Search for the cell housing the specified text and yield its [X, Y] center coordinate. 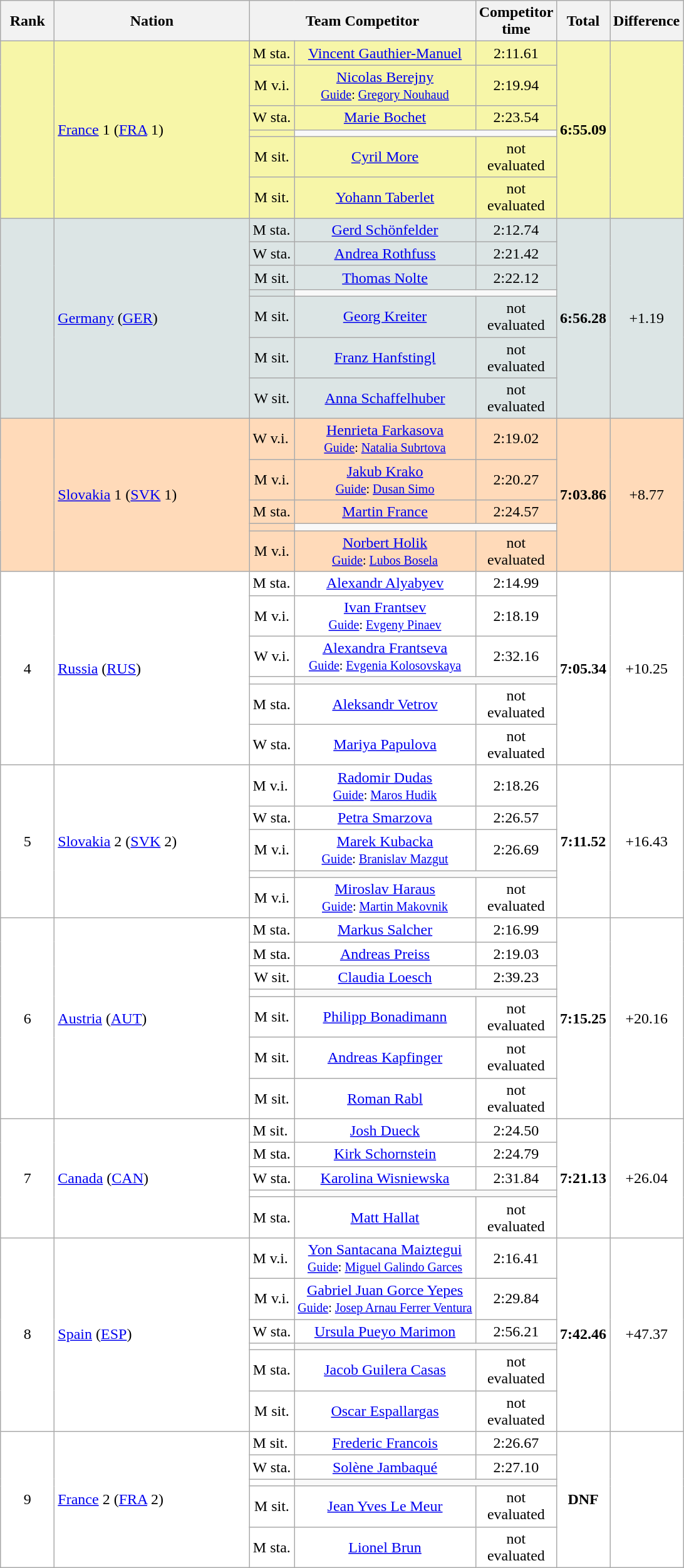
Rank [28, 21]
Solène Jambaqué [385, 1467]
Yohann Taberlet [385, 198]
2:19.02 [516, 439]
2:12.74 [516, 230]
2:24.50 [516, 1130]
4 [28, 669]
Canada (CAN) [152, 1178]
2:23.54 [516, 118]
Karolina Wisniewska [385, 1178]
Philipp Bonadimann [385, 1017]
Ivan FrantsevGuide: Evgeny Pinaev [385, 616]
7:42.46 [584, 1335]
6:56.28 [584, 318]
Vincent Gauthier-Manuel [385, 53]
2:16.41 [516, 1258]
2:24.57 [516, 512]
2:31.84 [516, 1178]
Gabriel Juan Gorce YepesGuide: Josep Arnau Ferrer Ventura [385, 1298]
2:24.79 [516, 1154]
8 [28, 1335]
Roman Rabl [385, 1098]
Markus Salcher [385, 930]
2:19.94 [516, 85]
Oscar Espallargas [385, 1411]
Germany (GER) [152, 318]
DNF [584, 1500]
2:18.26 [516, 785]
6 [28, 1018]
Anna Schaffelhuber [385, 398]
Jean Yves Le Meur [385, 1506]
Jacob Guilera Casas [385, 1371]
Andrea Rothfuss [385, 254]
Henrieta FarkasovaGuide: Natalia Subrtova [385, 439]
Aleksandr Vetrov [385, 704]
9 [28, 1500]
2:11.61 [516, 53]
Nation [152, 21]
Nicolas BerejnyGuide: Gregory Nouhaud [385, 85]
Russia (RUS) [152, 669]
Alexandra FrantsevaGuide: Evgenia Kolosovskaya [385, 656]
2:22.12 [516, 277]
Spain (ESP) [152, 1335]
7:05.34 [584, 669]
Jakub KrakoGuide: Dusan Simo [385, 479]
2:27.10 [516, 1467]
6:55.09 [584, 130]
Mariya Papulova [385, 745]
Slovakia 1 (SVK 1) [152, 495]
Kirk Schornstein [385, 1154]
Marek KubackaGuide: Branislav Mazgut [385, 850]
Radomir DudasGuide: Maros Hudik [385, 785]
7:11.52 [584, 841]
+47.37 [646, 1335]
2:56.21 [516, 1331]
Slovakia 2 (SVK 2) [152, 841]
Gerd Schönfelder [385, 230]
2:14.99 [516, 583]
Andreas Preiss [385, 954]
Ursula Pueyo Marimon [385, 1331]
Marie Bochet [385, 118]
Martin France [385, 512]
Alexandr Alyabyev [385, 583]
2:26.57 [516, 817]
France 1 (FRA 1) [152, 130]
7:03.86 [584, 495]
Josh Dueck [385, 1130]
2:26.69 [516, 850]
7 [28, 1178]
7:21.13 [584, 1178]
2:19.03 [516, 954]
+8.77 [646, 495]
Lionel Brun [385, 1547]
Yon Santacana MaizteguiGuide: Miguel Galindo Garces [385, 1258]
+16.43 [646, 841]
Difference [646, 21]
Franz Hanfstingl [385, 357]
2:39.23 [516, 978]
Competitor time [516, 21]
2:20.27 [516, 479]
Cyril More [385, 156]
Total [584, 21]
Andreas Kapfinger [385, 1058]
Petra Smarzova [385, 817]
Claudia Loesch [385, 978]
Norbert HolikGuide: Lubos Bosela [385, 551]
2:18.19 [516, 616]
France 2 (FRA 2) [152, 1500]
Matt Hallat [385, 1217]
+20.16 [646, 1018]
Austria (AUT) [152, 1018]
Miroslav HarausGuide: Martin Makovnik [385, 898]
+26.04 [646, 1178]
Thomas Nolte [385, 277]
Frederic Francois [385, 1443]
+1.19 [646, 318]
Georg Kreiter [385, 317]
2:29.84 [516, 1298]
7:15.25 [584, 1018]
2:16.99 [516, 930]
2:21.42 [516, 254]
2:26.67 [516, 1443]
Team Competitor [362, 21]
5 [28, 841]
2:32.16 [516, 656]
+10.25 [646, 669]
